Extract the [x, y] coordinate from the center of the cell holding the provided text.  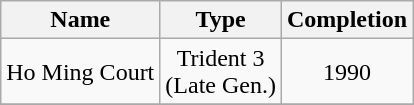
Ho Ming Court [80, 72]
Trident 3 (Late Gen.) [221, 72]
Completion [346, 20]
1990 [346, 72]
Name [80, 20]
Type [221, 20]
